Locate the cell with the specified text and output its (X, Y) center coordinate. 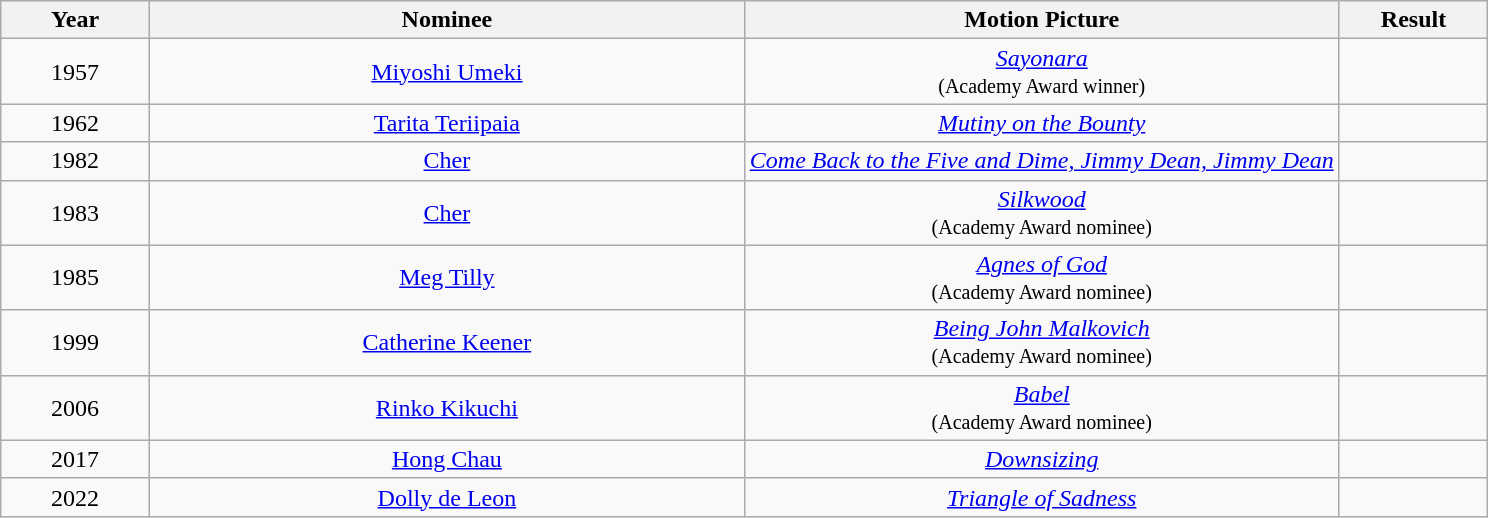
Babel(Academy Award nominee) (1042, 408)
Rinko Kikuchi (446, 408)
1983 (76, 212)
2017 (76, 459)
1985 (76, 278)
Come Back to the Five and Dime, Jimmy Dean, Jimmy Dean (1042, 161)
1982 (76, 161)
Nominee (446, 20)
1999 (76, 342)
Hong Chau (446, 459)
Triangle of Sadness (1042, 497)
Agnes of God(Academy Award nominee) (1042, 278)
2022 (76, 497)
Miyoshi Umeki (446, 72)
2006 (76, 408)
Silkwood(Academy Award nominee) (1042, 212)
1957 (76, 72)
Motion Picture (1042, 20)
Result (1414, 20)
Being John Malkovich(Academy Award nominee) (1042, 342)
Tarita Teriipaia (446, 123)
Sayonara(Academy Award winner) (1042, 72)
Year (76, 20)
Catherine Keener (446, 342)
Dolly de Leon (446, 497)
Meg Tilly (446, 278)
1962 (76, 123)
Downsizing (1042, 459)
Mutiny on the Bounty (1042, 123)
